Identify which cell holds the provided text, then report its (x, y) central coordinate. 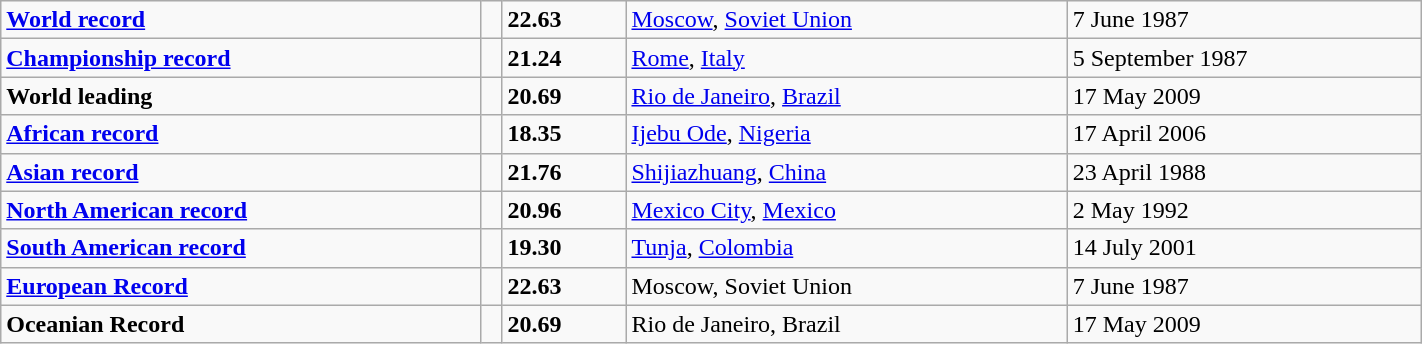
21.76 (564, 172)
2 May 1992 (1244, 210)
Rome, Italy (846, 58)
African record (241, 134)
Mexico City, Mexico (846, 210)
Championship record (241, 58)
European Record (241, 286)
World record (241, 20)
South American record (241, 248)
17 April 2006 (1244, 134)
North American record (241, 210)
19.30 (564, 248)
Tunja, Colombia (846, 248)
Shijiazhuang, China (846, 172)
Oceanian Record (241, 324)
21.24 (564, 58)
20.96 (564, 210)
Asian record (241, 172)
18.35 (564, 134)
World leading (241, 96)
Ijebu Ode, Nigeria (846, 134)
14 July 2001 (1244, 248)
23 April 1988 (1244, 172)
5 September 1987 (1244, 58)
